For the text-containing cell, return its midpoint in (X, Y) coordinate format. 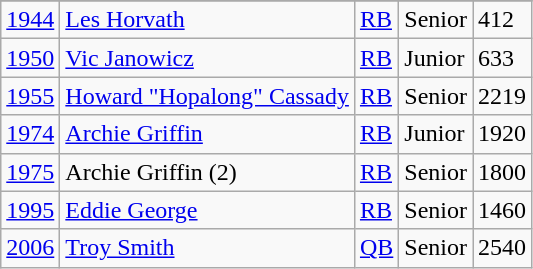
Eddie George (208, 210)
1460 (502, 210)
2540 (502, 248)
1974 (30, 134)
2006 (30, 248)
2219 (502, 96)
Vic Janowicz (208, 58)
QB (376, 248)
1975 (30, 172)
412 (502, 20)
Archie Griffin (2) (208, 172)
1920 (502, 134)
1800 (502, 172)
1955 (30, 96)
1950 (30, 58)
1995 (30, 210)
Howard "Hopalong" Cassady (208, 96)
633 (502, 58)
Archie Griffin (208, 134)
Les Horvath (208, 20)
Troy Smith (208, 248)
1944 (30, 20)
